Pinpoint the cell where the given text exists, returning its [X, Y] midpoint coordinate. 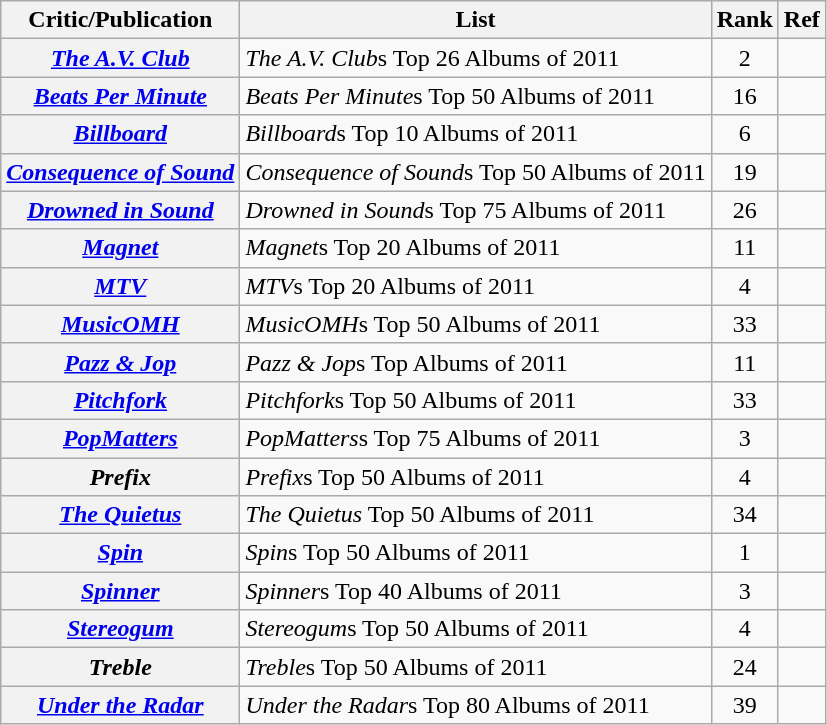
24 [744, 667]
The A.V. Clubs Top 26 Albums of 2011 [476, 58]
The Quietus [120, 515]
Billboards Top 10 Albums of 2011 [476, 134]
Critic/Publication [120, 20]
Prefix [120, 477]
Prefixs Top 50 Albums of 2011 [476, 477]
19 [744, 172]
Drowned in Sound [120, 210]
Under the Radar [120, 705]
Spinner [120, 591]
Beats Per Minutes Top 50 Albums of 2011 [476, 96]
Magnet [120, 248]
Drowned in Sounds Top 75 Albums of 2011 [476, 210]
Beats Per Minute [120, 96]
Consequence of Sound [120, 172]
List [476, 20]
16 [744, 96]
Pazz & Jops Top Albums of 2011 [476, 362]
The Quietus Top 50 Albums of 2011 [476, 515]
Spins Top 50 Albums of 2011 [476, 553]
Billboard [120, 134]
MTVs Top 20 Albums of 2011 [476, 286]
Pitchforks Top 50 Albums of 2011 [476, 400]
26 [744, 210]
39 [744, 705]
PopMatters [120, 438]
Trebles Top 50 Albums of 2011 [476, 667]
Ref [802, 20]
Stereogum [120, 629]
Pazz & Jop [120, 362]
1 [744, 553]
Magnets Top 20 Albums of 2011 [476, 248]
Stereogums Top 50 Albums of 2011 [476, 629]
2 [744, 58]
Spinners Top 40 Albums of 2011 [476, 591]
34 [744, 515]
Under the Radars Top 80 Albums of 2011 [476, 705]
PopMatterss Top 75 Albums of 2011 [476, 438]
MusicOMHs Top 50 Albums of 2011 [476, 324]
The A.V. Club [120, 58]
6 [744, 134]
Treble [120, 667]
Rank [744, 20]
MusicOMH [120, 324]
Pitchfork [120, 400]
Consequence of Sounds Top 50 Albums of 2011 [476, 172]
MTV [120, 286]
Spin [120, 553]
